Search for the cell housing the specified text and yield its (x, y) center coordinate. 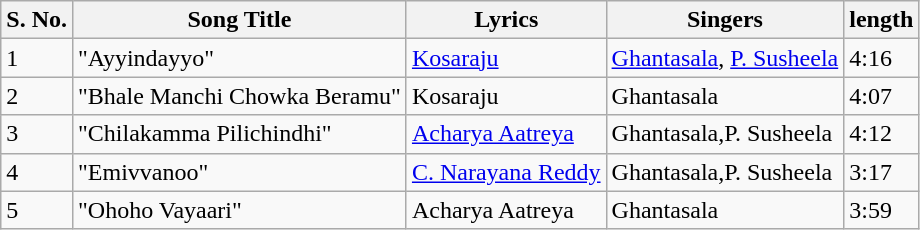
Lyrics (506, 20)
4 (37, 172)
Song Title (239, 20)
5 (37, 210)
3 (37, 134)
4:12 (882, 134)
3:17 (882, 172)
4:07 (882, 96)
Singers (725, 20)
3:59 (882, 210)
S. No. (37, 20)
Ghantasala, P. Susheela (725, 58)
2 (37, 96)
length (882, 20)
"Emivvanoo" (239, 172)
"Ayyindayyo" (239, 58)
"Bhale Manchi Chowka Beramu" (239, 96)
1 (37, 58)
4:16 (882, 58)
C. Narayana Reddy (506, 172)
"Chilakamma Pilichindhi" (239, 134)
"Ohoho Vayaari" (239, 210)
